Find where the given text appears and provide that cell's center as [X, Y] coordinate. 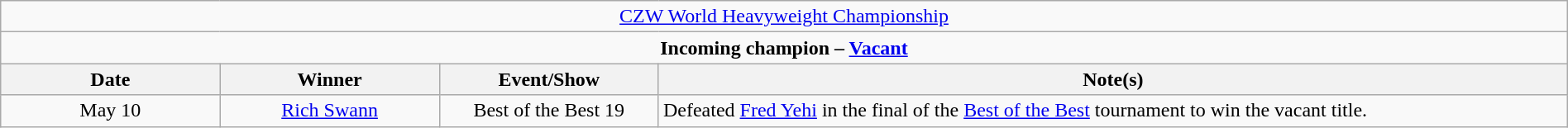
Note(s) [1113, 79]
Incoming champion – Vacant [784, 48]
CZW World Heavyweight Championship [784, 17]
Event/Show [549, 79]
Winner [329, 79]
Date [111, 79]
Rich Swann [329, 111]
Defeated Fred Yehi in the final of the Best of the Best tournament to win the vacant title. [1113, 111]
Best of the Best 19 [549, 111]
May 10 [111, 111]
